Determine the (x, y) coordinate at the center of the cell enclosing the given text.  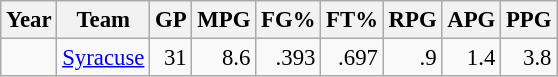
Syracuse (104, 58)
Team (104, 20)
FT% (352, 20)
APG (472, 20)
FG% (288, 20)
PPG (529, 20)
3.8 (529, 58)
31 (171, 58)
.697 (352, 58)
RPG (412, 20)
8.6 (224, 58)
1.4 (472, 58)
MPG (224, 20)
.9 (412, 58)
Year (29, 20)
.393 (288, 58)
GP (171, 20)
